Locate the cell with the specified text and output its (x, y) center coordinate. 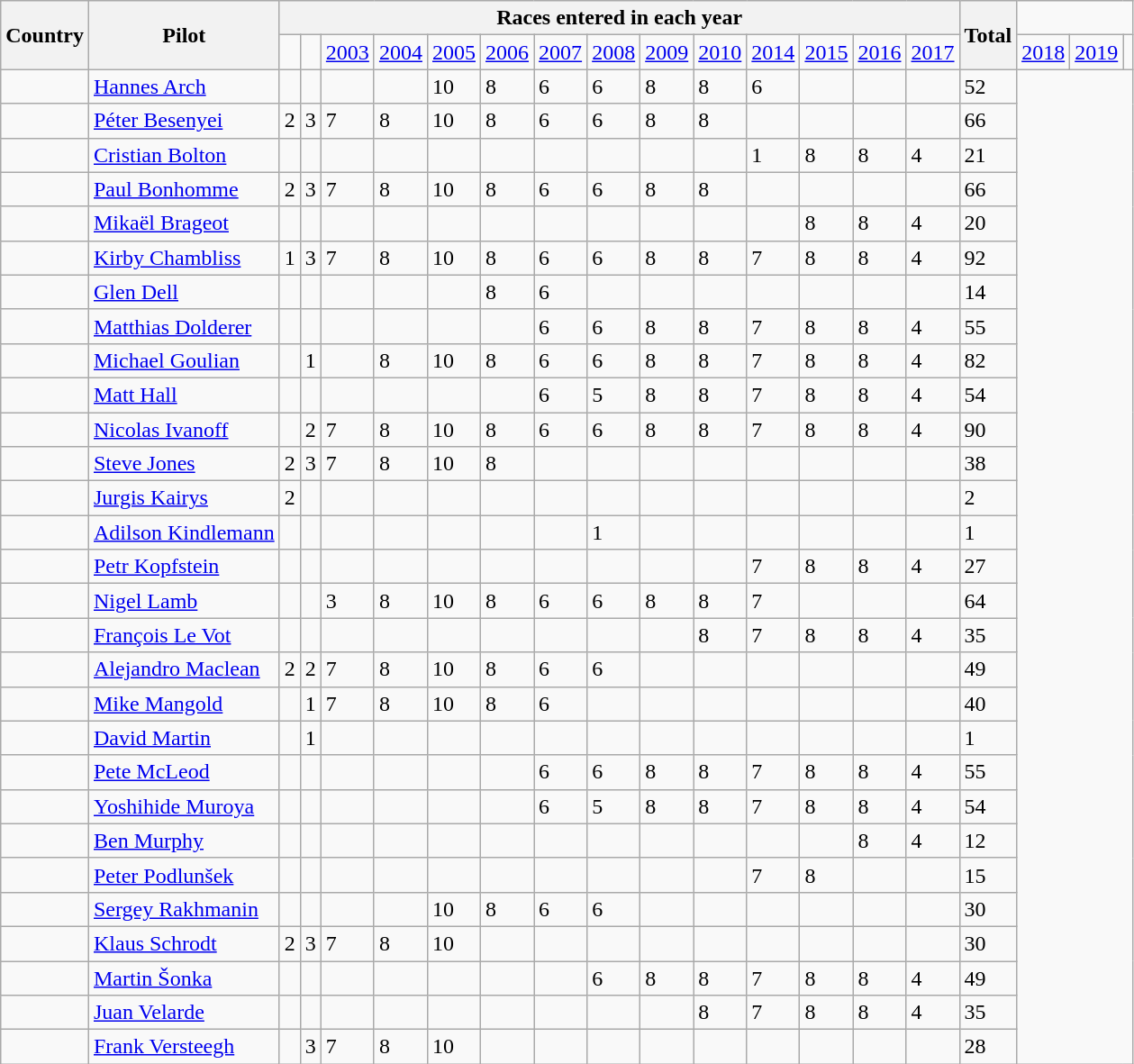
Total (988, 35)
2015 (827, 52)
Adilson Kindlemann (184, 532)
Nigel Lamb (184, 601)
20 (988, 223)
52 (988, 86)
2014 (773, 52)
François Le Vot (184, 635)
90 (988, 430)
2005 (454, 52)
Frank Versteegh (184, 1047)
Peter Podlunšek (184, 875)
Pilot (184, 35)
2019 (1097, 52)
2003 (348, 52)
Martin Šonka (184, 978)
2004 (400, 52)
Glen Dell (184, 292)
Mikaël Brageot (184, 223)
2009 (667, 52)
Michael Goulian (184, 360)
Yoshihide Muroya (184, 806)
Nicolas Ivanoff (184, 430)
Alejandro Maclean (184, 669)
14 (988, 292)
Jurgis Kairys (184, 498)
21 (988, 155)
40 (988, 704)
Péter Besenyei (184, 121)
2017 (933, 52)
Klaus Schrodt (184, 943)
Cristian Bolton (184, 155)
2010 (721, 52)
27 (988, 567)
Matt Hall (184, 395)
Ben Murphy (184, 841)
Petr Kopfstein (184, 567)
2006 (508, 52)
Steve Jones (184, 464)
2007 (560, 52)
Races entered in each year (620, 18)
92 (988, 258)
Country (45, 35)
Paul Bonhomme (184, 189)
Mike Mangold (184, 704)
Hannes Arch (184, 86)
15 (988, 875)
12 (988, 841)
82 (988, 360)
28 (988, 1047)
64 (988, 601)
David Martin (184, 738)
Pete McLeod (184, 772)
Matthias Dolderer (184, 326)
Kirby Chambliss (184, 258)
38 (988, 464)
2008 (614, 52)
2018 (1043, 52)
2016 (879, 52)
Sergey Rakhmanin (184, 909)
Juan Velarde (184, 1013)
